Find where the given text appears and provide that cell's center as [x, y] coordinate. 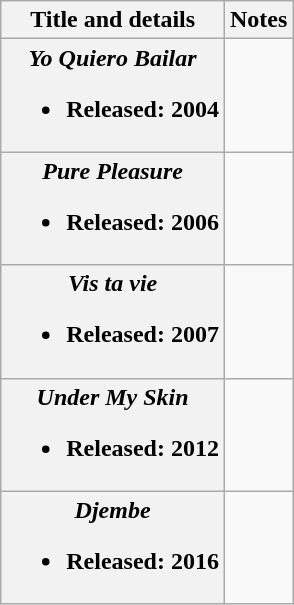
Yo Quiero BailarReleased: 2004 [113, 96]
Vis ta vieReleased: 2007 [113, 322]
Under My SkinReleased: 2012 [113, 434]
Pure PleasureReleased: 2006 [113, 208]
Notes [258, 20]
Title and details [113, 20]
DjembeReleased: 2016 [113, 548]
